Output the (x, y) coordinate of the center of the cell containing the given text.  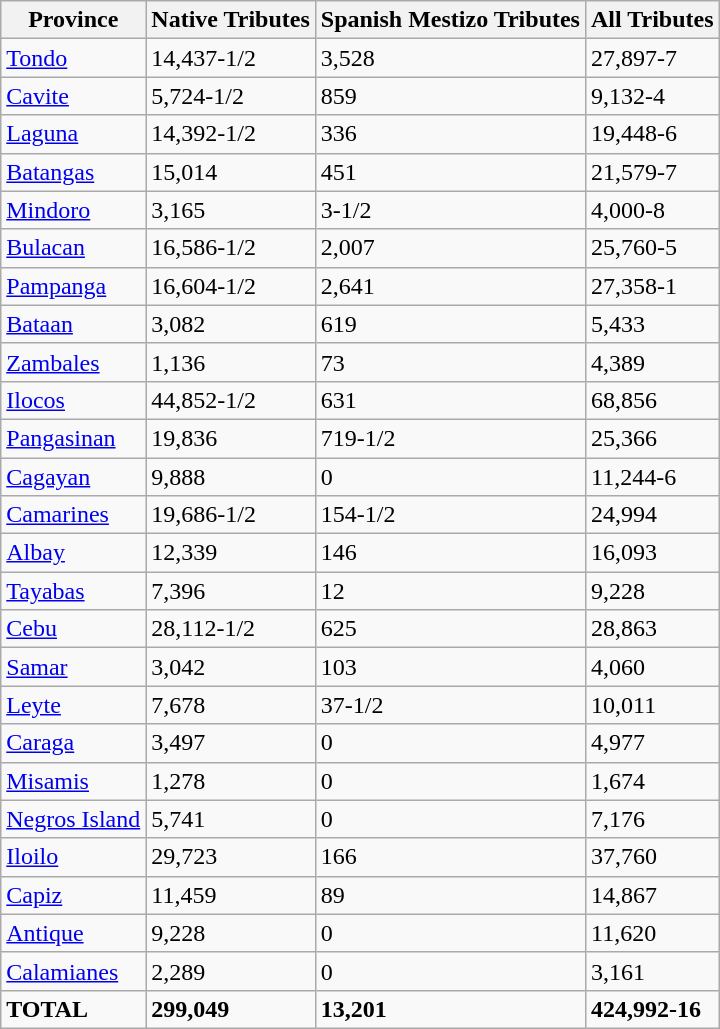
Pampanga (74, 286)
299,049 (231, 1009)
Samar (74, 667)
719-1/2 (450, 438)
3,497 (231, 743)
25,760-5 (652, 248)
Spanish Mestizo Tributes (450, 20)
89 (450, 895)
1,674 (652, 781)
68,856 (652, 400)
19,448-6 (652, 134)
Batangas (74, 172)
3,165 (231, 210)
27,897-7 (652, 58)
1,278 (231, 781)
12,339 (231, 553)
15,014 (231, 172)
5,741 (231, 819)
44,852-1/2 (231, 400)
TOTAL (74, 1009)
451 (450, 172)
4,389 (652, 362)
14,437-1/2 (231, 58)
Tayabas (74, 591)
Native Tributes (231, 20)
7,176 (652, 819)
Caraga (74, 743)
19,836 (231, 438)
Antique (74, 933)
13,201 (450, 1009)
16,586-1/2 (231, 248)
11,244-6 (652, 477)
25,366 (652, 438)
12 (450, 591)
4,060 (652, 667)
4,977 (652, 743)
16,604-1/2 (231, 286)
Misamis (74, 781)
9,132-4 (652, 96)
7,396 (231, 591)
Cebu (74, 629)
3,528 (450, 58)
Cagayan (74, 477)
2,289 (231, 971)
5,724-1/2 (231, 96)
3,042 (231, 667)
Iloilo (74, 857)
Calamianes (74, 971)
37,760 (652, 857)
10,011 (652, 705)
Laguna (74, 134)
Province (74, 20)
Cavite (74, 96)
28,863 (652, 629)
28,112-1/2 (231, 629)
14,867 (652, 895)
Negros Island (74, 819)
625 (450, 629)
154-1/2 (450, 515)
859 (450, 96)
14,392-1/2 (231, 134)
73 (450, 362)
166 (450, 857)
Leyte (74, 705)
All Tributes (652, 20)
27,358-1 (652, 286)
Albay (74, 553)
9,888 (231, 477)
5,433 (652, 324)
Bulacan (74, 248)
Capiz (74, 895)
16,093 (652, 553)
Pangasinan (74, 438)
7,678 (231, 705)
37-1/2 (450, 705)
336 (450, 134)
29,723 (231, 857)
619 (450, 324)
631 (450, 400)
2,007 (450, 248)
24,994 (652, 515)
Zambales (74, 362)
Mindoro (74, 210)
Bataan (74, 324)
103 (450, 667)
Camarines (74, 515)
3,082 (231, 324)
Tondo (74, 58)
Ilocos (74, 400)
1,136 (231, 362)
21,579-7 (652, 172)
424,992-16 (652, 1009)
4,000-8 (652, 210)
11,620 (652, 933)
2,641 (450, 286)
3,161 (652, 971)
19,686-1/2 (231, 515)
146 (450, 553)
3-1/2 (450, 210)
11,459 (231, 895)
